Scan for the cell matching the given text and deliver its (X, Y) coordinate at center. 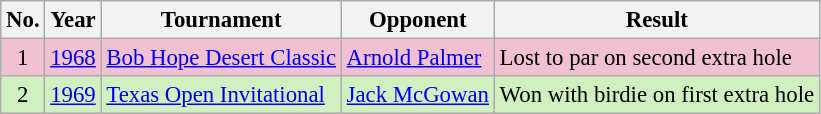
1969 (73, 95)
Year (73, 20)
Lost to par on second extra hole (656, 58)
Texas Open Invitational (221, 95)
No. (23, 20)
Bob Hope Desert Classic (221, 58)
Arnold Palmer (418, 58)
Won with birdie on first extra hole (656, 95)
Result (656, 20)
Jack McGowan (418, 95)
1968 (73, 58)
2 (23, 95)
Opponent (418, 20)
1 (23, 58)
Tournament (221, 20)
